Find where the given text appears and provide that cell's center as [X, Y] coordinate. 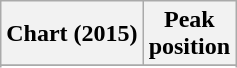
Peakposition [189, 34]
Chart (2015) [72, 34]
